Output the [x, y] coordinate of the center of the cell containing the given text.  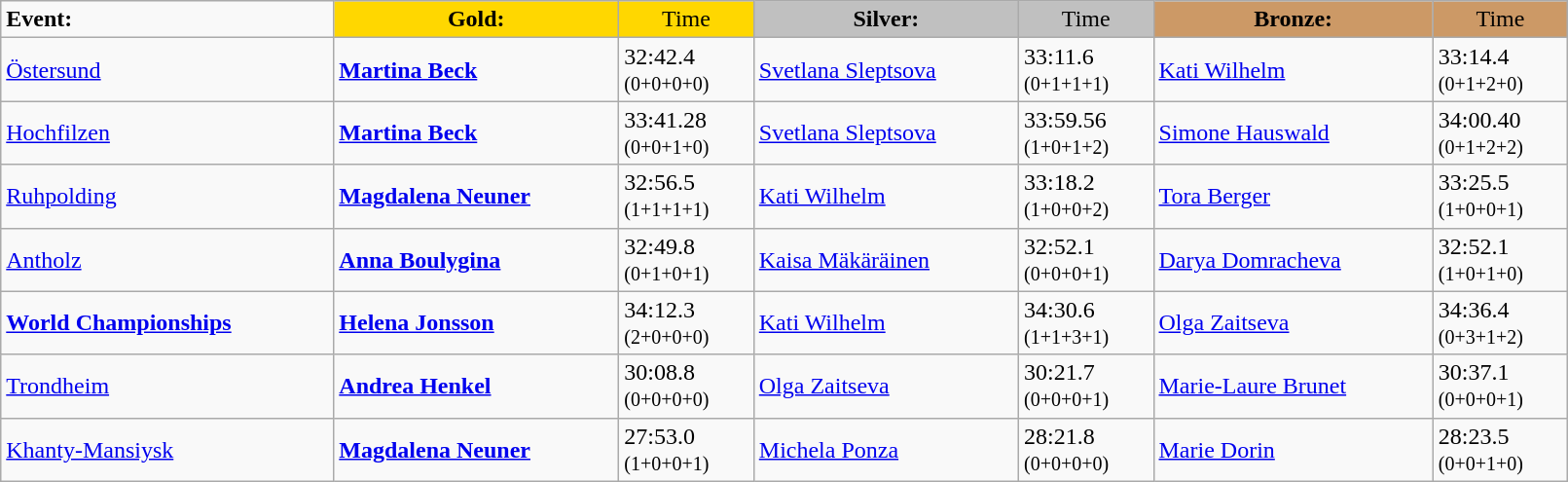
Antholz [167, 259]
Andrea Henkel [477, 386]
34:36.4(0+3+1+2) [1501, 323]
32:49.8(0+1+0+1) [686, 259]
34:30.6(1+1+3+1) [1086, 323]
Marie Dorin [1293, 450]
Anna Boulygina [477, 259]
32:52.1(1+0+1+0) [1501, 259]
32:56.5(1+1+1+1) [686, 197]
Event: [167, 19]
32:42.4(0+0+0+0) [686, 70]
Simone Hauswald [1293, 132]
33:25.5(1+0+0+1) [1501, 197]
Hochfilzen [167, 132]
33:41.28(0+0+1+0) [686, 132]
28:21.8(0+0+0+0) [1086, 450]
34:00.40(0+1+2+2) [1501, 132]
33:59.56(1+0+1+2) [1086, 132]
Ruhpolding [167, 197]
Bronze: [1293, 19]
World Championships [167, 323]
Silver: [886, 19]
32:52.1(0+0+0+1) [1086, 259]
Marie-Laure Brunet [1293, 386]
Khanty-Mansiysk [167, 450]
33:11.6(0+1+1+1) [1086, 70]
Helena Jonsson [477, 323]
Kaisa Mäkäräinen [886, 259]
Tora Berger [1293, 197]
Darya Domracheva [1293, 259]
30:08.8(0+0+0+0) [686, 386]
27:53.0 (1+0+0+1) [686, 450]
Gold: [477, 19]
33:14.4(0+1+2+0) [1501, 70]
34:12.3(2+0+0+0) [686, 323]
Trondheim [167, 386]
28:23.5(0+0+1+0) [1501, 450]
Östersund [167, 70]
30:21.7 (0+0+0+1) [1086, 386]
Michela Ponza [886, 450]
30:37.1(0+0+0+1) [1501, 386]
33:18.2(1+0+0+2) [1086, 197]
